Return (X, Y) of the center of cell containing provided text 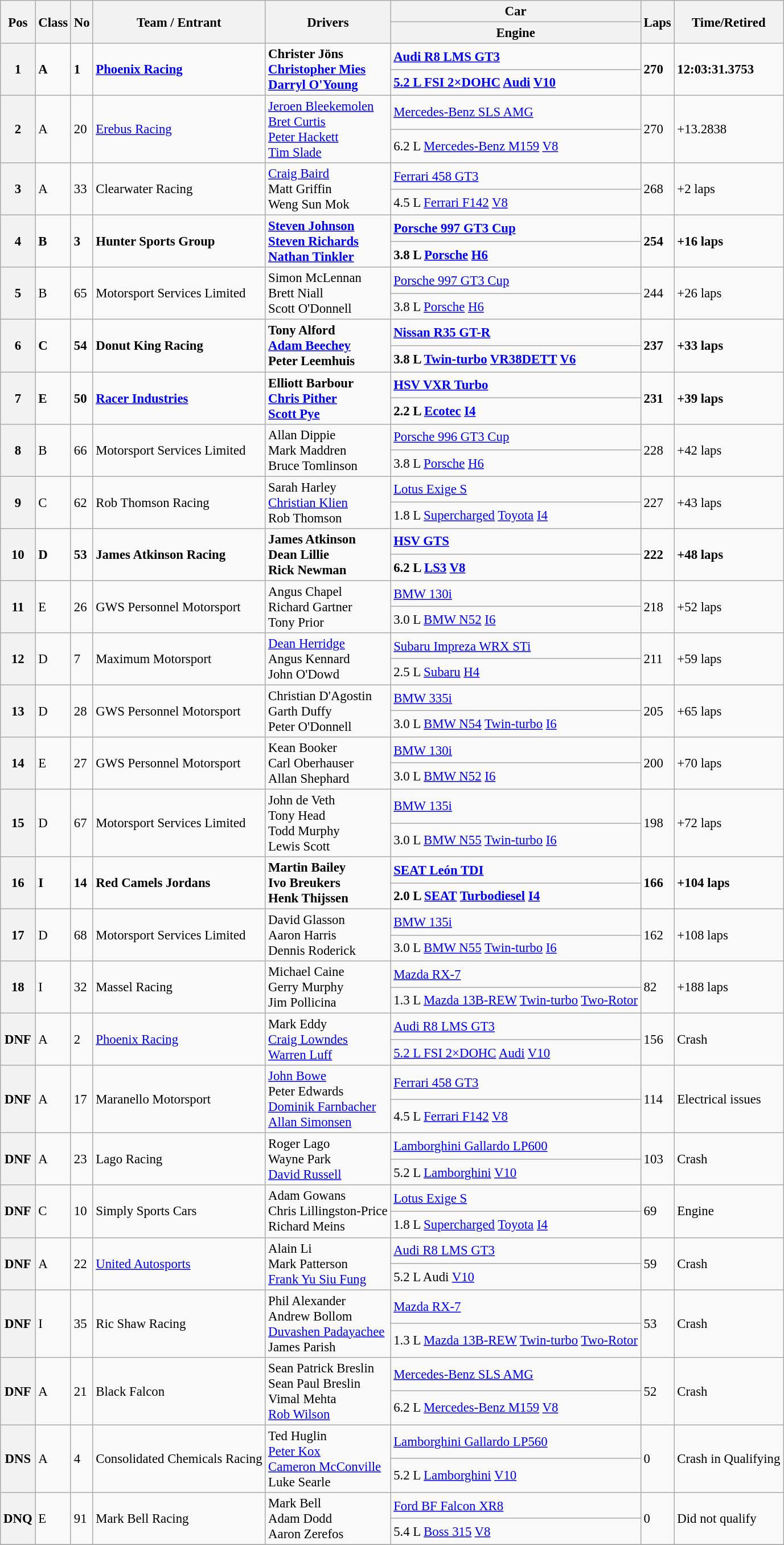
DNQ (18, 1519)
John de Veth Tony Head Todd Murphy Lewis Scott (328, 823)
2.5 L Subaru H4 (516, 672)
26 (81, 607)
6 (18, 346)
Clearwater Racing (179, 189)
+59 laps (729, 659)
27 (81, 763)
28 (81, 711)
Racer Industries (179, 398)
Maximum Motorsport (179, 659)
Laps (657, 22)
+72 laps (729, 823)
Simon McLennan Brett Niall Scott O'Donnell (328, 294)
103 (657, 1159)
69 (657, 1212)
Adam Gowans Chris Lillingston-Price Richard Meins (328, 1212)
237 (657, 346)
Porsche 996 GT3 Cup (516, 437)
Car (516, 11)
268 (657, 189)
166 (657, 883)
200 (657, 763)
Pos (18, 22)
Rob Thomson Racing (179, 502)
18 (18, 987)
Hunter Sports Group (179, 242)
SEAT León TDI (516, 870)
Red Camels Jordans (179, 883)
9 (18, 502)
HSV VXR Turbo (516, 385)
Simply Sports Cars (179, 1212)
Alain Li Mark Patterson Frank Yu Siu Fung (328, 1264)
228 (657, 450)
114 (657, 1100)
67 (81, 823)
Ted Huglin Peter Kox Cameron McConville Luke Searle (328, 1458)
Martin Bailey Ivo Breukers Henk Thijssen (328, 883)
+43 laps (729, 502)
Erebus Racing (179, 130)
82 (657, 987)
+42 laps (729, 450)
20 (81, 130)
Time/Retired (729, 22)
Crash in Qualifying (729, 1458)
Class (54, 22)
12:03:31.3753 (729, 70)
254 (657, 242)
35 (81, 1324)
+104 laps (729, 883)
Maranello Motorsport (179, 1100)
Nissan R35 GT-R (516, 333)
6.2 L LS3 V8 (516, 567)
33 (81, 189)
218 (657, 607)
Christian D'Agostin Garth Duffy Peter O'Donnell (328, 711)
+13.2838 (729, 130)
Subaru Impreza WRX STi (516, 646)
16 (18, 883)
Massel Racing (179, 987)
Mark Eddy Craig Lowndes Warren Luff (328, 1040)
+65 laps (729, 711)
Ric Shaw Racing (179, 1324)
Angus Chapel Richard Gartner Tony Prior (328, 607)
Ford BF Falcon XR8 (516, 1506)
James Atkinson Racing (179, 554)
+52 laps (729, 607)
+48 laps (729, 554)
+39 laps (729, 398)
HSV GTS (516, 541)
3.0 L BMW N54 Twin-turbo I6 (516, 724)
Jeroen Bleekemolen Bret Curtis Peter Hackett Tim Slade (328, 130)
DNS (18, 1458)
12 (18, 659)
+16 laps (729, 242)
5 (18, 294)
52 (657, 1391)
Mark Bell Adam Dodd Aaron Zerefos (328, 1519)
+33 laps (729, 346)
Dean Herridge Angus Kennard John O'Dowd (328, 659)
Michael Caine Gerry Murphy Jim Pollicina (328, 987)
66 (81, 450)
Lamborghini Gallardo LP560 (516, 1441)
62 (81, 502)
156 (657, 1040)
3.8 L Twin-turbo VR38DETT V6 (516, 359)
68 (81, 935)
244 (657, 294)
Allan Dippie Mark Maddren Bruce Tomlinson (328, 450)
21 (81, 1391)
Did not qualify (729, 1519)
Sarah Harley Christian Klien Rob Thomson (328, 502)
Roger Lago Wayne Park David Russell (328, 1159)
91 (81, 1519)
32 (81, 987)
Lamborghini Gallardo LP600 (516, 1146)
198 (657, 823)
BMW 335i (516, 698)
Drivers (328, 22)
Electrical issues (729, 1100)
5.2 L Audi V10 (516, 1277)
Lago Racing (179, 1159)
Phil Alexander Andrew Bollom Duvashen Padayachee James Parish (328, 1324)
Christer Jöns Christopher Mies Darryl O'Young (328, 70)
Black Falcon (179, 1391)
Kean Booker Carl Oberhauser Allan Shephard (328, 763)
211 (657, 659)
Sean Patrick Breslin Sean Paul Breslin Vimal Mehta Rob Wilson (328, 1391)
8 (18, 450)
50 (81, 398)
+108 laps (729, 935)
Craig Baird Matt Griffin Weng Sun Mok (328, 189)
+2 laps (729, 189)
John Bowe Peter Edwards Dominik Farnbacher Allan Simonsen (328, 1100)
5.4 L Boss 315 V8 (516, 1531)
22 (81, 1264)
+188 laps (729, 987)
No (81, 22)
David Glasson Aaron Harris Dennis Roderick (328, 935)
Tony Alford Adam Beechey Peter Leemhuis (328, 346)
Mark Bell Racing (179, 1519)
United Autosports (179, 1264)
2.2 L Ecotec I4 (516, 411)
65 (81, 294)
11 (18, 607)
205 (657, 711)
13 (18, 711)
+26 laps (729, 294)
Consolidated Chemicals Racing (179, 1458)
2.0 L SEAT Turbodiesel I4 (516, 896)
54 (81, 346)
227 (657, 502)
162 (657, 935)
Elliott Barbour Chris Pither Scott Pye (328, 398)
59 (657, 1264)
Donut King Racing (179, 346)
+70 laps (729, 763)
James Atkinson Dean Lillie Rick Newman (328, 554)
Team / Entrant (179, 22)
Steven Johnson Steven Richards Nathan Tinkler (328, 242)
222 (657, 554)
15 (18, 823)
23 (81, 1159)
231 (657, 398)
